Output the [X, Y] coordinate of the center of the cell containing the given text.  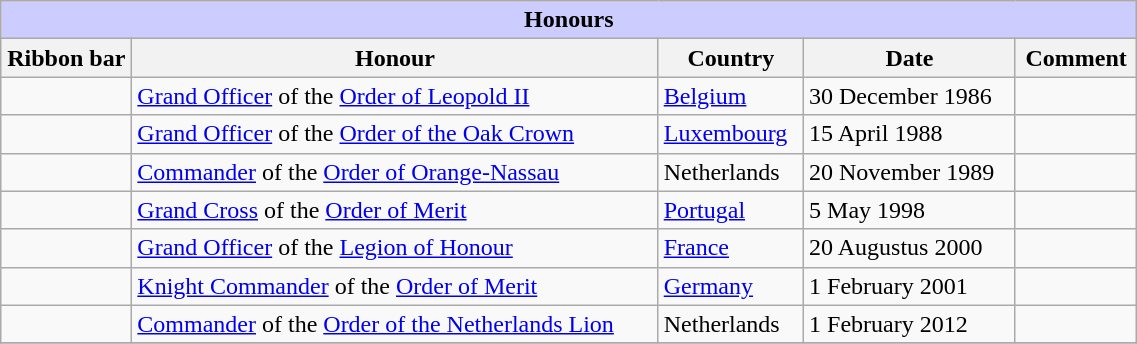
Grand Officer of the Order of Leopold II [395, 96]
Commander of the Order of the Netherlands Lion [395, 324]
20 November 1989 [910, 172]
1 February 2001 [910, 286]
Honours [569, 20]
Belgium [730, 96]
Ribbon bar [66, 58]
Luxembourg [730, 134]
20 Augustus 2000 [910, 248]
Country [730, 58]
Knight Commander of the Order of Merit [395, 286]
Germany [730, 286]
30 December 1986 [910, 96]
Date [910, 58]
Grand Officer of the Order of the Oak Crown [395, 134]
Portugal [730, 210]
5 May 1998 [910, 210]
Commander of the Order of Orange-Nassau [395, 172]
1 February 2012 [910, 324]
Grand Cross of the Order of Merit [395, 210]
Honour [395, 58]
France [730, 248]
Grand Officer of the Legion of Honour [395, 248]
15 April 1988 [910, 134]
Comment [1076, 58]
